Pinpoint the cell where the given text exists, returning its (x, y) midpoint coordinate. 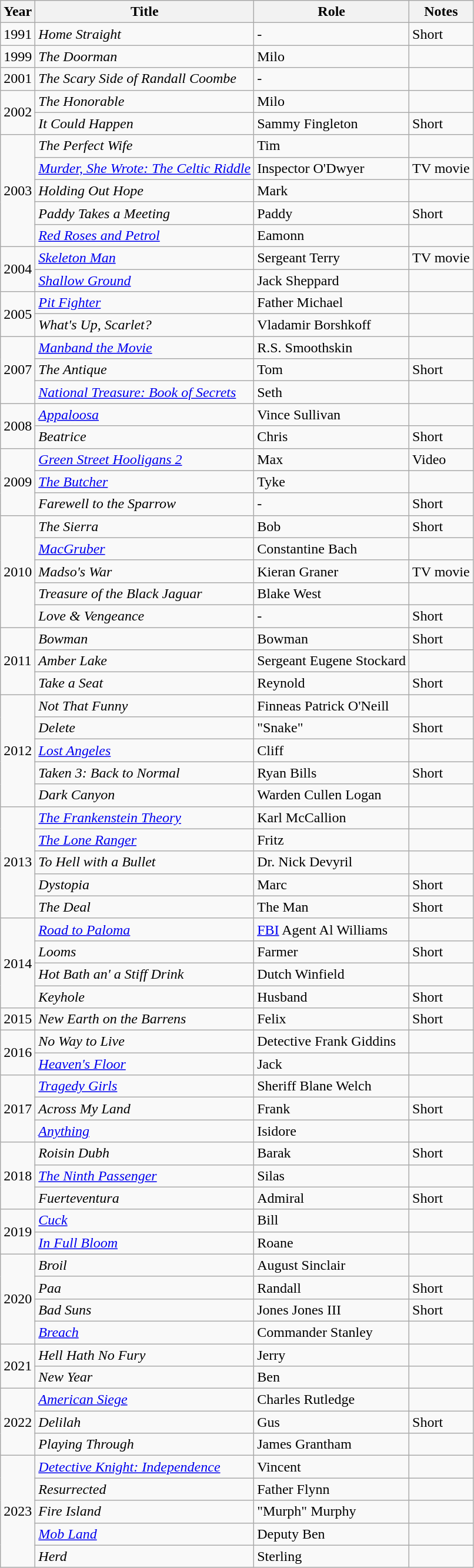
The Butcher (145, 482)
James Grantham (332, 1444)
Dark Canyon (145, 795)
Bill (332, 1220)
Gus (332, 1422)
Warden Cullen Logan (332, 795)
FBI Agent Al Williams (332, 929)
Bob (332, 526)
Paddy Takes a Meeting (145, 213)
2013 (18, 862)
Mob Land (145, 1534)
Paddy (332, 213)
"Snake" (332, 728)
2005 (18, 314)
No Way to Live (145, 1042)
Playing Through (145, 1444)
Tragedy Girls (145, 1086)
The Man (332, 907)
Ben (332, 1377)
Vince Sullivan (332, 415)
Hot Bath an' a Stiff Drink (145, 974)
2016 (18, 1053)
Kieran Graner (332, 571)
Jerry (332, 1355)
"Murph" Murphy (332, 1512)
Anything (145, 1131)
Father Michael (332, 303)
2011 (18, 660)
Seth (332, 392)
Shallow Ground (145, 281)
Treasure of the Black Jaguar (145, 593)
The Antique (145, 370)
Dystopia (145, 885)
Sergeant Eugene Stockard (332, 661)
Max (332, 459)
National Treasure: Book of Secrets (145, 392)
Sergeant Terry (332, 258)
2007 (18, 370)
Jack (332, 1064)
Video (441, 459)
Farmer (332, 952)
The Ninth Passenger (145, 1176)
Farewell to the Sparrow (145, 504)
Broil (145, 1265)
MacGruber (145, 549)
Amber Lake (145, 661)
1991 (18, 34)
Marc (332, 885)
Chris (332, 437)
2018 (18, 1176)
Delilah (145, 1422)
Vladamir Borshkoff (332, 325)
Mark (332, 191)
Breach (145, 1332)
Tyke (332, 482)
Cuck (145, 1220)
Roisin Dubh (145, 1153)
Madso's War (145, 571)
Heaven's Floor (145, 1064)
2023 (18, 1512)
The Scary Side of Randall Coombe (145, 79)
2001 (18, 79)
Ryan Bills (332, 773)
2012 (18, 750)
Dr. Nick Devyril (332, 862)
Frank (332, 1109)
To Hell with a Bullet (145, 862)
Inspector O'Dwyer (332, 168)
Delete (145, 728)
Husband (332, 997)
Jones Jones III (332, 1310)
Charles Rutledge (332, 1400)
Title (145, 12)
Manband the Movie (145, 348)
Commander Stanley (332, 1332)
Karl McCallion (332, 818)
In Full Bloom (145, 1243)
Across My Land (145, 1109)
2003 (18, 191)
It Could Happen (145, 124)
Appaloosa (145, 415)
Blake West (332, 593)
Vincent (332, 1467)
2017 (18, 1109)
The Perfect Wife (145, 146)
The Deal (145, 907)
2022 (18, 1422)
Home Straight (145, 34)
New Year (145, 1377)
Fire Island (145, 1512)
Finneas Patrick O'Neill (332, 706)
2004 (18, 269)
Admiral (332, 1198)
2002 (18, 112)
Resurrected (145, 1489)
Not That Funny (145, 706)
Year (18, 12)
Looms (145, 952)
R.S. Smoothskin (332, 348)
Paa (145, 1287)
Reynold (332, 683)
Sterling (332, 1556)
Murder, She Wrote: The Celtic Riddle (145, 168)
Road to Paloma (145, 929)
Taken 3: Back to Normal (145, 773)
Dutch Winfield (332, 974)
What's Up, Scarlet? (145, 325)
Pit Fighter (145, 303)
Beatrice (145, 437)
2015 (18, 1019)
Deputy Ben (332, 1534)
2021 (18, 1366)
The Doorman (145, 56)
Take a Seat (145, 683)
1999 (18, 56)
Fritz (332, 840)
Role (332, 12)
Holding Out Hope (145, 191)
Roane (332, 1243)
American Siege (145, 1400)
Sammy Fingleton (332, 124)
Tom (332, 370)
Red Roses and Petrol (145, 235)
2020 (18, 1299)
Sheriff Blane Welch (332, 1086)
Eamonn (332, 235)
Constantine Bach (332, 549)
Notes (441, 12)
Silas (332, 1176)
2009 (18, 482)
Hell Hath No Fury (145, 1355)
Green Street Hooligans 2 (145, 459)
2010 (18, 571)
Lost Angeles (145, 750)
Detective Frank Giddins (332, 1042)
Felix (332, 1019)
The Honorable (145, 101)
Skeleton Man (145, 258)
Detective Knight: Independence (145, 1467)
The Lone Ranger (145, 840)
Father Flynn (332, 1489)
The Sierra (145, 526)
Isidore (332, 1131)
Keyhole (145, 997)
The Frankenstein Theory (145, 818)
Bad Suns (145, 1310)
Herd (145, 1556)
Love & Vengeance (145, 616)
Barak (332, 1153)
2019 (18, 1232)
August Sinclair (332, 1265)
New Earth on the Barrens (145, 1019)
Randall (332, 1287)
Tim (332, 146)
Jack Sheppard (332, 281)
2014 (18, 963)
Cliff (332, 750)
2008 (18, 426)
Fuerteventura (145, 1198)
